For the text-containing cell, return its midpoint in [x, y] coordinate format. 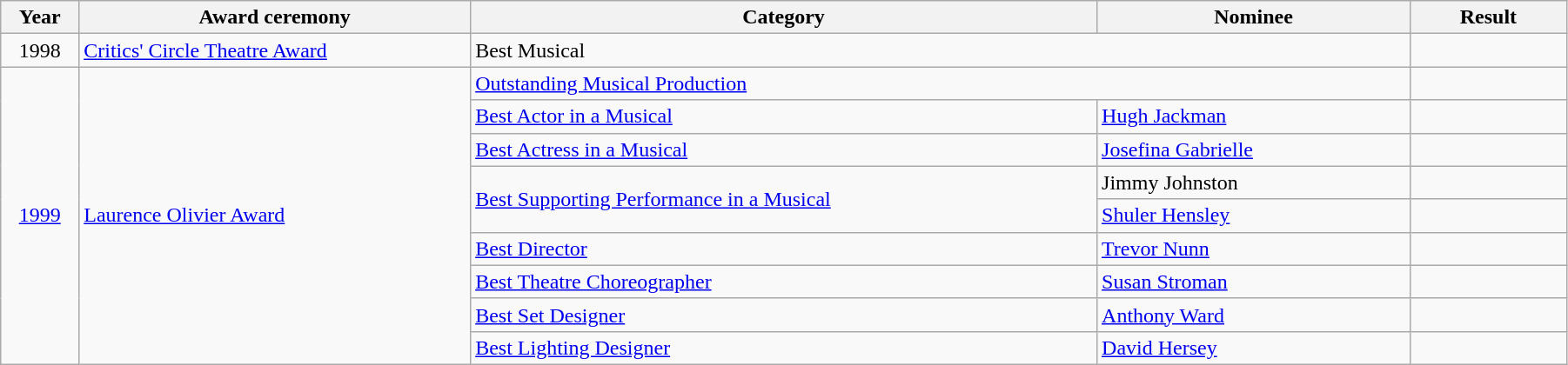
Best Musical [941, 50]
Best Supporting Performance in a Musical [784, 199]
Hugh Jackman [1254, 116]
Award ceremony [275, 17]
Best Set Designer [784, 315]
Josefina Gabrielle [1254, 149]
1998 [40, 50]
Critics' Circle Theatre Award [275, 50]
Susan Stroman [1254, 282]
Outstanding Musical Production [941, 83]
Result [1488, 17]
Best Lighting Designer [784, 348]
Trevor Nunn [1254, 249]
Laurence Olivier Award [275, 216]
1999 [40, 216]
Year [40, 17]
Shuler Hensley [1254, 216]
Best Theatre Choreographer [784, 282]
Best Actress in a Musical [784, 149]
David Hersey [1254, 348]
Best Director [784, 249]
Category [784, 17]
Jimmy Johnston [1254, 182]
Nominee [1254, 17]
Anthony Ward [1254, 315]
Best Actor in a Musical [784, 116]
